Pinpoint the cell where the given text exists, returning its (x, y) midpoint coordinate. 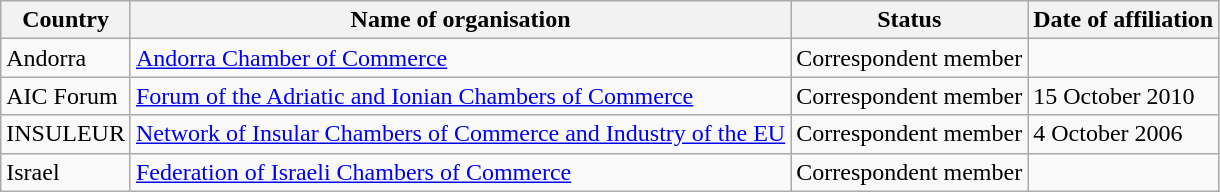
Israel (66, 172)
INSULEUR (66, 134)
Status (910, 20)
Country (66, 20)
Andorra (66, 58)
Name of organisation (460, 20)
Federation of Israeli Chambers of Commerce (460, 172)
AIC Forum (66, 96)
Andorra Chamber of Commerce (460, 58)
15 October 2010 (1124, 96)
4 October 2006 (1124, 134)
Network of Insular Chambers of Commerce and Industry of the EU (460, 134)
Date of affiliation (1124, 20)
Forum of the Adriatic and Ionian Chambers of Commerce (460, 96)
